Output the [x, y] coordinate of the center of the cell containing the given text.  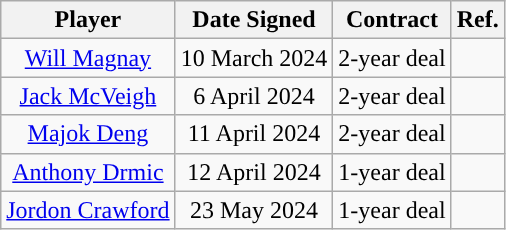
10 March 2024 [254, 58]
6 April 2024 [254, 96]
Player [88, 20]
11 April 2024 [254, 134]
Majok Deng [88, 134]
Jordon Crawford [88, 210]
Ref. [478, 20]
12 April 2024 [254, 172]
23 May 2024 [254, 210]
Date Signed [254, 20]
Contract [392, 20]
Anthony Drmic [88, 172]
Jack McVeigh [88, 96]
Will Magnay [88, 58]
